Determine the (x, y) coordinate at the center of the cell enclosing the given text.  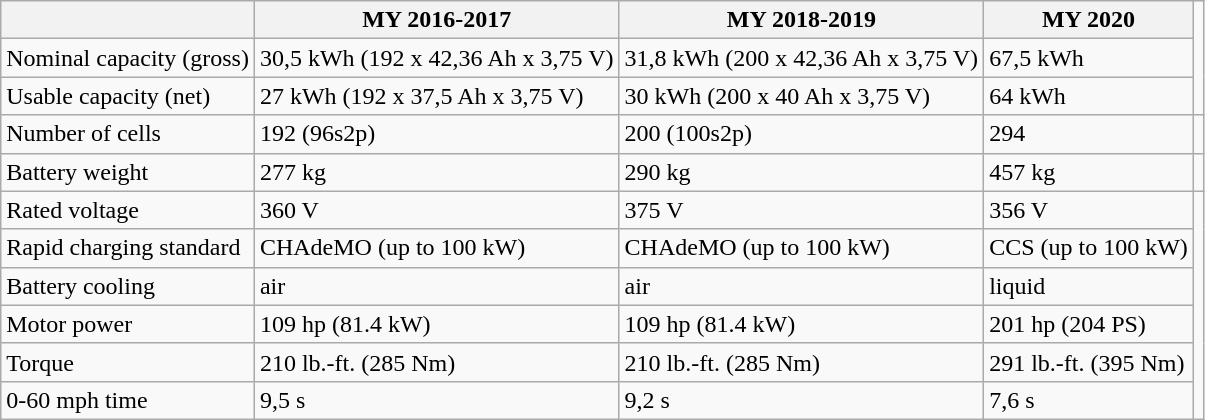
192 (96s2p) (436, 134)
457 kg (1089, 172)
7,6 s (1089, 400)
Motor power (128, 324)
CCS (up to 100 kW) (1089, 248)
MY 2020 (1089, 20)
Usable capacity (net) (128, 96)
290 kg (802, 172)
67,5 kWh (1089, 58)
MY 2016-2017 (436, 20)
31,8 kWh (200 x 42,36 Ah x 3,75 V) (802, 58)
9,2 s (802, 400)
liquid (1089, 286)
9,5 s (436, 400)
375 V (802, 210)
27 kWh (192 x 37,5 Ah x 3,75 V) (436, 96)
356 V (1089, 210)
Nominal capacity (gross) (128, 58)
64 kWh (1089, 96)
Battery cooling (128, 286)
MY 2018-2019 (802, 20)
Rated voltage (128, 210)
294 (1089, 134)
360 V (436, 210)
Torque (128, 362)
30 kWh (200 x 40 Ah x 3,75 V) (802, 96)
277 kg (436, 172)
201 hp (204 PS) (1089, 324)
30,5 kWh (192 x 42,36 Ah x 3,75 V) (436, 58)
Rapid charging standard (128, 248)
291 lb.-ft. (395 Nm) (1089, 362)
Number of cells (128, 134)
200 (100s2p) (802, 134)
0-60 mph time (128, 400)
Battery weight (128, 172)
